For the text-containing cell, return its midpoint in (X, Y) coordinate format. 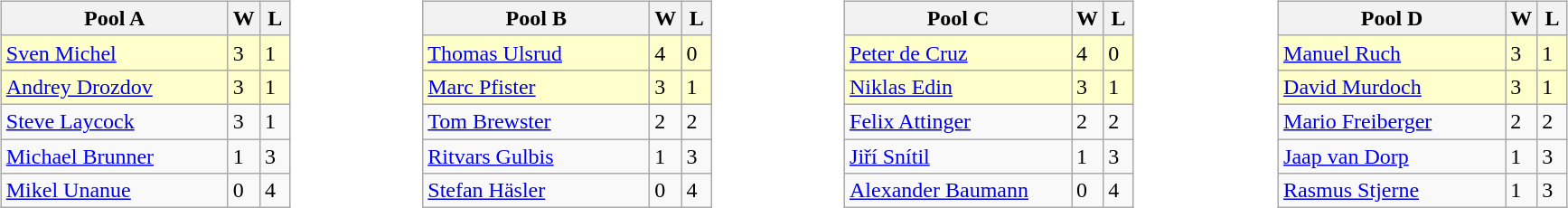
Thomas Ulsrud (537, 52)
Steve Laycock (114, 121)
Mikel Unanue (114, 191)
Stefan Häsler (537, 191)
Rasmus Stjerne (1392, 191)
Ritvars Gulbis (537, 156)
Felix Attinger (958, 121)
Alexander Baumann (958, 191)
Pool B (537, 18)
Manuel Ruch (1392, 52)
David Murdoch (1392, 87)
Andrey Drozdov (114, 87)
Michael Brunner (114, 156)
Peter de Cruz (958, 52)
Niklas Edin (958, 87)
Jaap van Dorp (1392, 156)
Jiří Snítil (958, 156)
Sven Michel (114, 52)
Pool A (114, 18)
Tom Brewster (537, 121)
Marc Pfister (537, 87)
Pool C (958, 18)
Mario Freiberger (1392, 121)
Pool D (1392, 18)
